Return [X, Y] of the center of cell containing provided text 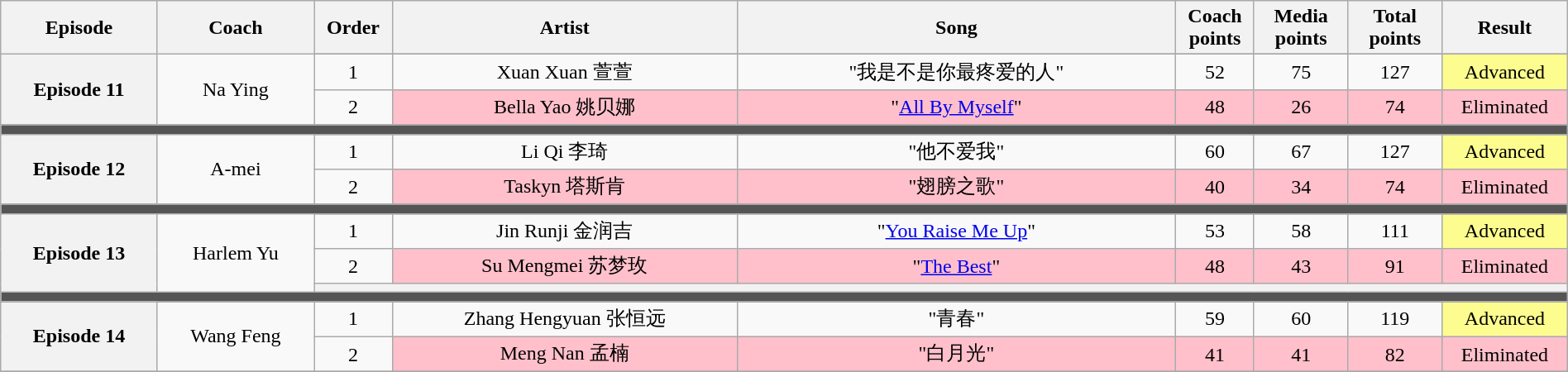
Bella Yao 姚贝娜 [564, 107]
Song [956, 28]
Wang Feng [235, 336]
Meng Nan 孟楠 [564, 354]
A-mei [235, 169]
Taskyn 塔斯肯 [564, 187]
34 [1301, 187]
Media points [1301, 28]
Xuan Xuan 萱萱 [564, 73]
Episode [79, 28]
Total points [1395, 28]
Order [354, 28]
111 [1395, 231]
"All By Myself" [956, 107]
Jin Runji 金润吉 [564, 231]
91 [1395, 266]
Episode 11 [79, 89]
"我是不是你最疼爱的人" [956, 73]
Li Qi 李琦 [564, 152]
Zhang Hengyuan 张恒远 [564, 319]
52 [1216, 73]
Artist [564, 28]
26 [1301, 107]
"The Best" [956, 266]
59 [1216, 319]
53 [1216, 231]
43 [1301, 266]
82 [1395, 354]
40 [1216, 187]
Coach [235, 28]
Harlem Yu [235, 253]
67 [1301, 152]
119 [1395, 319]
"青春" [956, 319]
"他不爱我" [956, 152]
Episode 12 [79, 169]
"白月光" [956, 354]
Coach points [1216, 28]
Su Mengmei 苏梦玫 [564, 266]
"You Raise Me Up" [956, 231]
"翅膀之歌" [956, 187]
Na Ying [235, 89]
58 [1301, 231]
75 [1301, 73]
Episode 14 [79, 336]
Result [1505, 28]
Episode 13 [79, 253]
